Extract the (X, Y) coordinate from the center of the cell holding the provided text.  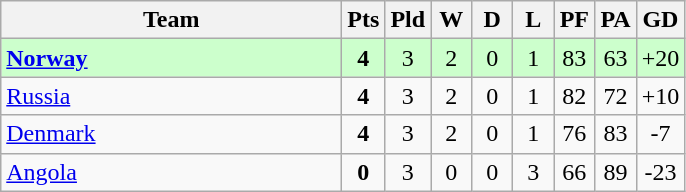
Team (172, 20)
PF (574, 20)
63 (616, 58)
GD (660, 20)
W (452, 20)
-23 (660, 172)
Denmark (172, 134)
72 (616, 96)
Norway (172, 58)
Pld (408, 20)
D (492, 20)
+10 (660, 96)
-7 (660, 134)
L (534, 20)
66 (574, 172)
89 (616, 172)
Angola (172, 172)
82 (574, 96)
Pts (364, 20)
Russia (172, 96)
PA (616, 20)
76 (574, 134)
+20 (660, 58)
